Extract the [X, Y] coordinate from the center of the cell holding the provided text.  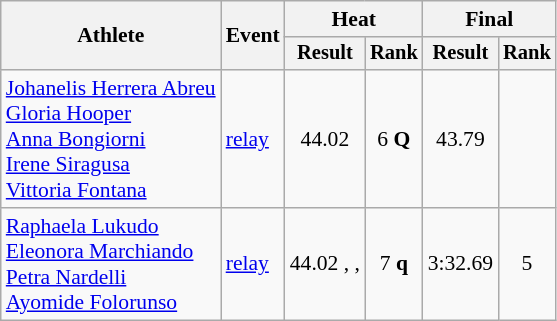
5 [527, 264]
7 q [394, 264]
44.02 , , [325, 264]
Heat [354, 19]
3:32.69 [460, 264]
Final [490, 19]
Event [253, 36]
Athlete [111, 36]
6 Q [394, 139]
44.02 [325, 139]
Johanelis Herrera AbreuGloria HooperAnna BongiorniIrene SiragusaVittoria Fontana [111, 139]
43.79 [460, 139]
Raphaela LukudoEleonora MarchiandoPetra NardelliAyomide Folorunso [111, 264]
